Pinpoint the cell where the given text exists, returning its (x, y) midpoint coordinate. 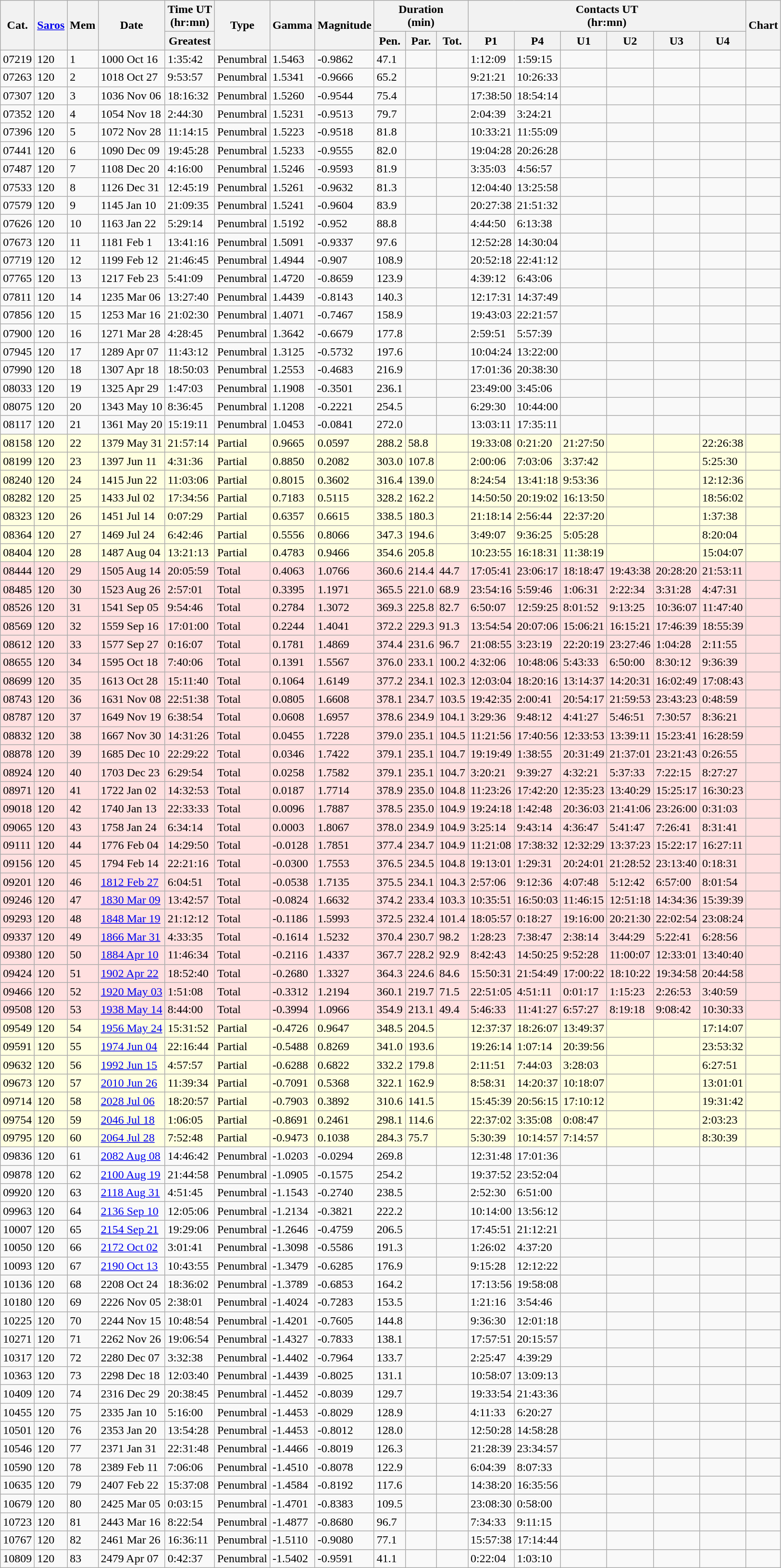
1.6149 (344, 681)
16:28:59 (723, 735)
6 (83, 150)
92.9 (452, 955)
18:56:02 (723, 498)
10723 (17, 1522)
81.3 (389, 187)
12:17:31 (491, 297)
17 (83, 352)
1217 Feb 23 (132, 279)
18:05:57 (491, 919)
14:46:42 (189, 1156)
6:57:27 (583, 1010)
11 (83, 242)
72 (83, 1357)
8:30:12 (676, 662)
0.8269 (344, 1046)
63 (83, 1193)
55 (83, 1046)
19:16:00 (583, 919)
-0.7833 (344, 1339)
17:34:56 (189, 498)
104.5 (452, 735)
07441 (17, 150)
8:44:00 (189, 1010)
1:29:31 (537, 864)
0.1064 (293, 681)
-1.3789 (293, 1284)
2280 Dec 07 (132, 1357)
1181 Feb 1 (132, 242)
07219 (17, 59)
81.9 (389, 169)
Greatest (189, 41)
272.0 (389, 425)
13:21:13 (189, 553)
08364 (17, 535)
4:32:06 (491, 662)
4:39:12 (491, 279)
-0.952 (344, 223)
176.9 (389, 1266)
15:04:07 (723, 553)
0.1781 (293, 644)
08655 (17, 662)
-1.4701 (293, 1504)
10:35:51 (491, 900)
140.3 (389, 297)
1.5341 (293, 77)
07487 (17, 169)
20:38:30 (537, 370)
13:37:23 (630, 845)
2010 Jun 26 (132, 1083)
10:23:55 (491, 553)
79.7 (389, 114)
8:01:54 (723, 882)
0.0258 (293, 772)
1631 Nov 08 (132, 699)
18:10:22 (630, 973)
0.0187 (293, 790)
0:16:07 (189, 644)
-0.3821 (344, 1211)
08485 (17, 589)
2:22:34 (630, 589)
8:30:39 (723, 1138)
09920 (17, 1193)
3:35:08 (537, 1120)
1:42:48 (537, 808)
4:44:50 (491, 223)
11:21:56 (491, 735)
12:33:01 (676, 955)
09156 (17, 864)
7:22:15 (676, 772)
76 (83, 1431)
Cat. (17, 25)
0.0805 (293, 699)
-0.8680 (344, 1522)
13:22:00 (537, 352)
71 (83, 1339)
158.9 (389, 315)
254.2 (389, 1175)
09714 (17, 1101)
20:56:15 (537, 1101)
8:58:31 (491, 1083)
09065 (17, 827)
1:06:31 (583, 589)
81.8 (389, 132)
1469 Jul 24 (132, 535)
5 (83, 132)
46 (83, 882)
9:13:25 (630, 608)
10455 (17, 1412)
103.3 (452, 900)
122.9 (389, 1467)
11:41:27 (537, 1010)
204.5 (421, 1028)
07765 (17, 279)
20:07:06 (537, 626)
1379 May 31 (132, 443)
07856 (17, 315)
10:48:54 (189, 1321)
-0.7605 (344, 1321)
0.2784 (293, 608)
13:14:37 (583, 681)
0:18:31 (723, 864)
-0.6853 (344, 1284)
09673 (17, 1083)
14:58:28 (537, 1431)
15 (83, 315)
9:54:46 (189, 608)
1685 Dec 10 (132, 754)
-1.4584 (293, 1485)
19:37:52 (491, 1175)
1541 Sep 05 (132, 608)
230.7 (421, 937)
5:41:47 (630, 827)
6:34:14 (189, 827)
11:46:34 (189, 955)
0.9647 (344, 1028)
18:54:14 (537, 96)
348.5 (389, 1028)
-0.7467 (344, 315)
10:58:07 (491, 1375)
09246 (17, 900)
11:23:26 (491, 790)
372.5 (389, 919)
09963 (17, 1211)
1:12:09 (491, 59)
23:53:32 (723, 1046)
0.6357 (293, 516)
18:26:07 (537, 1028)
-1.4439 (293, 1375)
12:35:23 (583, 790)
376.5 (389, 864)
7:14:57 (583, 1138)
1.3125 (293, 352)
0.0003 (293, 827)
9:43:14 (537, 827)
84.6 (452, 973)
07990 (17, 370)
6:28:56 (723, 937)
360.1 (389, 992)
7:40:06 (189, 662)
16:15:21 (630, 626)
3 (83, 96)
12:04:40 (491, 187)
-0.9593 (344, 169)
13:54:28 (189, 1431)
14:20:31 (630, 681)
2262 Nov 26 (132, 1339)
20:21:30 (630, 919)
53 (83, 1010)
378.5 (389, 808)
09591 (17, 1046)
58.8 (421, 443)
14:29:50 (189, 845)
-1.4466 (293, 1449)
19 (83, 388)
-1.2646 (293, 1229)
0.3602 (344, 479)
228.2 (421, 955)
1866 Mar 31 (132, 937)
10007 (17, 1229)
0.0096 (293, 808)
5:46:33 (491, 1010)
101.4 (452, 919)
7:06:06 (189, 1467)
36 (83, 699)
0:42:37 (189, 1558)
347.3 (389, 535)
1992 Jun 15 (132, 1065)
2479 Apr 07 (132, 1558)
5:25:30 (723, 461)
5:41:09 (189, 279)
40 (83, 772)
17:35:11 (537, 425)
378.1 (389, 699)
4:56:57 (537, 169)
22:33:33 (189, 808)
20:36:03 (583, 808)
07900 (17, 333)
1.3072 (344, 608)
98.2 (452, 937)
44 (83, 845)
-0.9473 (293, 1138)
0.1038 (344, 1138)
1000 Oct 16 (132, 59)
16:35:56 (537, 1485)
09111 (17, 845)
2:26:53 (676, 992)
-0.3312 (293, 992)
1:03:10 (537, 1558)
07533 (17, 187)
369.3 (389, 608)
43 (83, 827)
1.0966 (344, 1010)
8:01:52 (583, 608)
2:04:39 (491, 114)
1.5241 (293, 205)
179.8 (421, 1065)
2046 Jul 18 (132, 1120)
14:20:37 (537, 1083)
310.6 (389, 1101)
19:13:01 (491, 864)
22:29:22 (189, 754)
3:49:07 (491, 535)
12:12:36 (723, 479)
38 (83, 735)
-0.9604 (344, 205)
1.5091 (293, 242)
Chart (763, 25)
1.3327 (344, 973)
10:14:00 (491, 1211)
08444 (17, 571)
-0.5732 (344, 352)
341.0 (389, 1046)
1415 Jun 22 (132, 479)
1:47:03 (189, 388)
21:44:58 (189, 1175)
1794 Feb 14 (132, 864)
1343 May 10 (132, 406)
1902 Apr 22 (132, 973)
11:47:40 (723, 608)
44.7 (452, 571)
1235 Mar 06 (132, 297)
0:18:27 (537, 919)
21:37:01 (630, 754)
5:29:14 (189, 223)
234.5 (421, 864)
11:03:06 (189, 479)
1956 May 24 (132, 1028)
19:33:54 (491, 1394)
1884 Apr 10 (132, 955)
21:02:30 (189, 315)
104.3 (452, 882)
1.4944 (293, 260)
4:41:27 (583, 717)
16:50:03 (537, 900)
07945 (17, 352)
Pen. (389, 41)
23:06:17 (537, 571)
2208 Oct 24 (132, 1284)
49 (83, 937)
1.4071 (293, 315)
17:57:51 (491, 1339)
1361 May 20 (132, 425)
08699 (17, 681)
9:21:21 (491, 77)
12:12:22 (537, 1266)
09632 (17, 1065)
4:51:45 (189, 1193)
10767 (17, 1540)
11:14:15 (189, 132)
41.1 (389, 1558)
-0.8019 (344, 1449)
08240 (17, 479)
10:48:06 (537, 662)
14:37:49 (537, 297)
254.5 (389, 406)
9:36:30 (491, 1321)
08787 (17, 717)
12:03:04 (491, 681)
23:08:30 (491, 1504)
360.6 (389, 571)
5:05:28 (583, 535)
-0.0841 (344, 425)
50 (83, 955)
9:12:36 (537, 882)
35 (83, 681)
0.2244 (293, 626)
224.6 (421, 973)
4:37:20 (537, 1248)
-0.8078 (344, 1467)
8 (83, 187)
2226 Nov 05 (132, 1302)
31 (83, 608)
1.7714 (344, 790)
5:12:42 (630, 882)
0:22:04 (491, 1558)
144.8 (389, 1321)
-0.3501 (344, 388)
18:16:32 (189, 96)
9:39:27 (537, 772)
10:36:07 (676, 608)
13:54:54 (491, 626)
10546 (17, 1449)
1.5192 (293, 223)
13:40:29 (630, 790)
09380 (17, 955)
23:21:43 (676, 754)
1.4337 (344, 955)
2:11:55 (723, 644)
23:54:16 (491, 589)
128.9 (389, 1412)
09549 (17, 1028)
10679 (17, 1504)
11:46:15 (583, 900)
2:57:01 (189, 589)
13:56:12 (537, 1211)
8:07:33 (537, 1467)
17:46:39 (676, 626)
15:31:52 (189, 1028)
0.0597 (344, 443)
214.4 (421, 571)
2:59:51 (491, 333)
19:43:38 (630, 571)
19:04:28 (491, 150)
298.1 (389, 1120)
34 (83, 662)
3:20:21 (491, 772)
45 (83, 864)
364.3 (389, 973)
288.2 (389, 443)
21:12:21 (537, 1229)
10180 (17, 1302)
107.8 (421, 461)
379.0 (389, 735)
-0.9337 (344, 242)
2316 Dec 29 (132, 1394)
6:27:51 (723, 1065)
9:36:25 (537, 535)
10050 (17, 1248)
0.6822 (344, 1065)
Saros (51, 25)
1776 Feb 04 (132, 845)
1595 Oct 18 (132, 662)
25 (83, 498)
08612 (17, 644)
22:51:38 (189, 699)
3:45:06 (537, 388)
10:18:07 (583, 1083)
1.7887 (344, 808)
22:02:54 (676, 919)
104.1 (452, 717)
221.0 (421, 589)
5:43:33 (583, 662)
10225 (17, 1321)
20:38:45 (189, 1394)
-1.2134 (293, 1211)
21:59:53 (630, 699)
16:18:31 (537, 553)
372.2 (389, 626)
1433 Jul 02 (132, 498)
-1.4452 (293, 1394)
17:42:20 (537, 790)
08569 (17, 626)
23:13:40 (676, 864)
20:15:57 (537, 1339)
07396 (17, 132)
-0.8691 (293, 1120)
1307 Apr 18 (132, 370)
22:37:02 (491, 1120)
4:57:57 (189, 1065)
09836 (17, 1156)
100.2 (452, 662)
2 (83, 77)
18:36:02 (189, 1284)
378.0 (389, 827)
1:21:16 (491, 1302)
1559 Sep 16 (132, 626)
08878 (17, 754)
-0.7283 (344, 1302)
39 (83, 754)
21:51:32 (537, 205)
1.2553 (293, 370)
-1.4402 (293, 1357)
-1.4327 (293, 1339)
1289 Apr 07 (132, 352)
9:15:28 (491, 1266)
0:07:29 (189, 516)
367.7 (389, 955)
20:19:02 (537, 498)
3:29:36 (491, 717)
2:57:06 (491, 882)
225.8 (421, 608)
0:26:55 (723, 754)
205.8 (421, 553)
13:39:11 (630, 735)
22:31:48 (189, 1449)
51 (83, 973)
1523 Aug 26 (132, 589)
1.6608 (344, 699)
28 (83, 553)
12:33:53 (583, 735)
-0.4726 (293, 1028)
82.7 (452, 608)
10317 (17, 1357)
10363 (17, 1375)
15:57:38 (491, 1540)
09293 (17, 919)
07263 (17, 77)
8:24:54 (491, 479)
8:19:18 (630, 1010)
1:06:05 (189, 1120)
9:52:28 (583, 955)
1:38:55 (537, 754)
322.1 (389, 1083)
47.1 (389, 59)
07719 (17, 260)
1667 Nov 30 (132, 735)
1577 Sep 27 (132, 644)
0.5556 (293, 535)
08743 (17, 699)
-0.8383 (344, 1504)
3:24:21 (537, 114)
-0.1575 (344, 1175)
378.9 (389, 790)
0.2461 (344, 1120)
07307 (17, 96)
1.5233 (293, 150)
177.8 (389, 333)
-0.8143 (344, 297)
13:49:37 (583, 1028)
21:18:14 (491, 516)
16:02:49 (676, 681)
-0.0824 (293, 900)
2:00:41 (537, 699)
-1.4024 (293, 1302)
1090 Dec 09 (132, 150)
10:44:00 (537, 406)
5:22:41 (676, 937)
0.0608 (293, 717)
-1.5110 (293, 1540)
82 (83, 1540)
15:06:21 (583, 626)
33 (83, 644)
2:44:30 (189, 114)
6:29:30 (491, 406)
1:15:23 (630, 992)
0.0346 (293, 754)
09508 (17, 1010)
3:25:14 (491, 827)
-0.9591 (344, 1558)
1.7851 (344, 845)
0:58:00 (537, 1504)
83.9 (389, 205)
19:24:18 (491, 808)
374.2 (389, 900)
22:21:16 (189, 864)
82.0 (389, 150)
0.8015 (293, 479)
21:53:11 (723, 571)
6:50:00 (630, 662)
0.8066 (344, 535)
08282 (17, 498)
-0.3994 (293, 1010)
19:29:06 (189, 1229)
75 (83, 1412)
13:01:01 (723, 1083)
19:58:08 (537, 1284)
68 (83, 1284)
2118 Aug 31 (132, 1193)
U2 (630, 41)
73 (83, 1375)
0.4783 (293, 553)
8:36:45 (189, 406)
9:53:36 (583, 479)
U4 (723, 41)
1.4041 (344, 626)
Date (132, 25)
-0.8025 (344, 1375)
-0.5586 (344, 1248)
-0.7964 (344, 1357)
108.9 (389, 260)
193.6 (421, 1046)
2:03:23 (723, 1120)
123.9 (389, 279)
19:06:54 (189, 1339)
2335 Jan 10 (132, 1412)
2154 Sep 21 (132, 1229)
22:16:44 (189, 1046)
10409 (17, 1394)
1325 Apr 29 (132, 388)
-0.2680 (293, 973)
102.3 (452, 681)
08404 (17, 553)
Magnitude (344, 25)
54 (83, 1028)
194.6 (421, 535)
1018 Oct 27 (132, 77)
269.8 (389, 1156)
162.2 (421, 498)
15:19:11 (189, 425)
316.4 (389, 479)
14:32:53 (189, 790)
3:44:29 (630, 937)
3:01:41 (189, 1248)
P1 (491, 41)
13:41:16 (189, 242)
213.1 (421, 1010)
21:12:12 (189, 919)
18:20:57 (189, 1101)
7:26:41 (676, 827)
4 (83, 114)
8:20:04 (723, 535)
233.1 (421, 662)
75.7 (421, 1138)
23:27:46 (630, 644)
1920 May 03 (132, 992)
22:26:38 (723, 443)
5:46:51 (630, 717)
180.3 (421, 516)
77 (83, 1449)
-1.5402 (293, 1558)
5:30:39 (491, 1138)
2190 Oct 13 (132, 1266)
20:54:17 (583, 699)
16:30:23 (723, 790)
11:39:34 (189, 1083)
27 (83, 535)
47 (83, 900)
-0.6679 (344, 333)
14:50:25 (537, 955)
20:27:38 (491, 205)
74 (83, 1394)
-0.9632 (344, 187)
-0.907 (344, 260)
1:37:38 (723, 516)
17:08:43 (723, 681)
4:28:45 (189, 333)
1126 Dec 31 (132, 187)
1163 Jan 22 (132, 223)
21:28:52 (630, 864)
1649 Nov 19 (132, 717)
3:23:19 (537, 644)
1.7135 (344, 882)
1.1208 (293, 406)
19:43:03 (491, 315)
-0.5488 (293, 1046)
12:32:29 (583, 845)
23:52:04 (537, 1175)
7:34:33 (491, 1522)
0.6615 (344, 516)
12:59:25 (537, 608)
18:18:47 (583, 571)
164.2 (389, 1284)
1830 Mar 09 (132, 900)
20 (83, 406)
19:26:14 (491, 1046)
81 (83, 1522)
-0.9518 (344, 132)
2:38:01 (189, 1302)
13:27:40 (189, 297)
-0.8029 (344, 1412)
Type (242, 25)
7:44:03 (537, 1065)
67 (83, 1266)
1:59:15 (537, 59)
3:31:28 (676, 589)
0:03:15 (189, 1504)
238.5 (389, 1193)
10:26:33 (537, 77)
1.7422 (344, 754)
08323 (17, 516)
1.5246 (293, 169)
19:45:28 (189, 150)
1036 Nov 06 (132, 96)
1451 Jul 14 (132, 516)
Time UT(hr:mn) (189, 16)
6:51:00 (537, 1193)
10590 (17, 1467)
2389 Feb 11 (132, 1467)
U3 (676, 41)
20:31:49 (583, 754)
20:24:01 (583, 864)
12:45:19 (189, 187)
21:41:06 (630, 808)
20:39:56 (583, 1046)
59 (83, 1120)
10501 (17, 1431)
52 (83, 992)
10:04:24 (491, 352)
2461 Mar 26 (132, 1540)
61 (83, 1156)
18:20:16 (537, 681)
6:42:46 (189, 535)
0.3892 (344, 1101)
1108 Dec 20 (132, 169)
0.4063 (293, 571)
2425 Mar 05 (132, 1504)
12 (83, 260)
56 (83, 1065)
1.2194 (344, 992)
11:55:09 (537, 132)
Duration(min) (421, 16)
08158 (17, 443)
8:42:43 (491, 955)
3:35:03 (491, 169)
49.4 (452, 1010)
26 (83, 516)
10271 (17, 1339)
13:25:58 (537, 187)
231.6 (421, 644)
-1.4201 (293, 1321)
-1.3098 (293, 1248)
3:54:46 (537, 1302)
15:23:41 (676, 735)
0:31:03 (723, 808)
1072 Nov 28 (132, 132)
-0.1614 (293, 937)
-0.0300 (293, 864)
2:25:47 (491, 1357)
3:32:38 (189, 1357)
5:37:33 (630, 772)
07673 (17, 242)
1.4869 (344, 644)
-1.4877 (293, 1522)
19:33:08 (491, 443)
Gamma (293, 25)
7:03:06 (537, 461)
19:31:42 (723, 1101)
332.2 (389, 1065)
-0.0128 (293, 845)
17:14:44 (537, 1540)
-0.7903 (293, 1101)
-0.9513 (344, 114)
21 (83, 425)
7:52:48 (189, 1138)
-0.0294 (344, 1156)
22:51:05 (491, 992)
-1.0905 (293, 1175)
0:08:47 (583, 1120)
U1 (583, 41)
12:50:28 (491, 1431)
13 (83, 279)
376.0 (389, 662)
17:45:51 (491, 1229)
2353 Jan 20 (132, 1431)
10:33:21 (491, 132)
09754 (17, 1120)
4:33:35 (189, 937)
16:13:50 (583, 498)
-0.2116 (293, 955)
07811 (17, 297)
23:26:00 (676, 808)
5:57:39 (537, 333)
222.2 (389, 1211)
71.5 (452, 992)
15:25:17 (676, 790)
128.0 (389, 1431)
65.2 (389, 77)
79 (83, 1485)
-0.9555 (344, 150)
133.7 (389, 1357)
12:31:48 (491, 1156)
68.9 (452, 589)
377.2 (389, 681)
1145 Jan 10 (132, 205)
09878 (17, 1175)
0.2082 (344, 461)
23:08:24 (723, 919)
114.6 (421, 1120)
1505 Aug 14 (132, 571)
24 (83, 479)
19:19:49 (491, 754)
0.5368 (344, 1083)
1.4439 (293, 297)
11:38:19 (583, 553)
1:35:42 (189, 59)
17:38:32 (537, 845)
1.5231 (293, 114)
09795 (17, 1138)
5:59:46 (537, 589)
Mem (83, 25)
1.5261 (293, 187)
22:21:57 (537, 315)
13:03:11 (491, 425)
1:04:28 (676, 644)
2443 Mar 16 (132, 1522)
12:37:37 (491, 1028)
1:26:02 (491, 1248)
2082 Aug 08 (132, 1156)
11:21:08 (491, 845)
0.0455 (293, 735)
09018 (17, 808)
-0.8012 (344, 1431)
70 (83, 1321)
1.5260 (293, 96)
138.1 (389, 1339)
2:11:51 (491, 1065)
09201 (17, 882)
-1.4510 (293, 1467)
1.6957 (344, 717)
17:13:56 (491, 1284)
08832 (17, 735)
-0.4759 (344, 1229)
6:04:39 (491, 1467)
58 (83, 1101)
1.1908 (293, 388)
1938 May 14 (132, 1010)
22 (83, 443)
21:57:14 (189, 443)
17:38:50 (491, 96)
21:08:55 (491, 644)
-1.0203 (293, 1156)
07352 (17, 114)
1:28:23 (491, 937)
78 (83, 1467)
6:43:06 (537, 279)
20:05:59 (189, 571)
18:52:40 (189, 973)
1.0766 (344, 571)
1.3642 (293, 333)
23:34:57 (537, 1449)
-0.9862 (344, 59)
13:40:40 (723, 955)
-0.6285 (344, 1266)
1 (83, 59)
1812 Feb 27 (132, 882)
-0.2221 (344, 406)
16:36:11 (189, 1540)
4:11:33 (491, 1412)
1974 Jun 04 (132, 1046)
07579 (17, 205)
1613 Oct 28 (132, 681)
354.9 (389, 1010)
20:52:18 (491, 260)
17:00:22 (583, 973)
1.7553 (344, 864)
65 (83, 1229)
1.5567 (344, 662)
23 (83, 461)
2136 Sep 10 (132, 1211)
1199 Feb 12 (132, 260)
80 (83, 1504)
-0.6288 (293, 1065)
8:22:54 (189, 1522)
1.4720 (293, 279)
11:00:07 (630, 955)
69 (83, 1302)
6:20:27 (537, 1412)
1:07:14 (537, 1046)
4:07:48 (583, 882)
48 (83, 919)
08117 (17, 425)
0.9665 (293, 443)
14:31:26 (189, 735)
15:39:39 (723, 900)
19:34:58 (676, 973)
17:14:07 (723, 1028)
08075 (17, 406)
1487 Aug 04 (132, 553)
10136 (17, 1284)
12:05:06 (189, 1211)
1.8067 (344, 827)
0.9466 (344, 553)
0.8850 (293, 461)
9:53:57 (189, 77)
6:04:51 (189, 882)
83 (83, 1558)
129.7 (389, 1394)
08526 (17, 608)
21:43:36 (537, 1394)
21:46:45 (189, 260)
0.3395 (293, 589)
75.4 (389, 96)
6:50:07 (491, 608)
-1.1543 (293, 1193)
4:31:36 (189, 461)
365.5 (389, 589)
1758 Jan 24 (132, 827)
0.7183 (293, 498)
09466 (17, 992)
377.4 (389, 845)
1722 Jan 02 (132, 790)
1.5232 (344, 937)
4:39:29 (537, 1357)
8:36:21 (723, 717)
3:37:42 (583, 461)
42 (83, 808)
P4 (537, 41)
66 (83, 1248)
284.3 (389, 1138)
1397 Jun 11 (132, 461)
3:40:59 (723, 992)
1.5463 (293, 59)
57 (83, 1083)
Contacts UT(hr:mn) (607, 16)
4:47:31 (723, 589)
23:49:00 (491, 388)
22:37:20 (583, 516)
1253 Mar 16 (132, 315)
15:22:17 (676, 845)
139.0 (421, 479)
64 (83, 1211)
07626 (17, 223)
6:29:54 (189, 772)
10 (83, 223)
3:28:03 (583, 1065)
22:20:19 (583, 644)
41 (83, 790)
2407 Feb 22 (132, 1485)
4:16:00 (189, 169)
15:37:08 (189, 1485)
12:01:18 (537, 1321)
10093 (17, 1266)
18 (83, 370)
9:11:15 (537, 1522)
-0.9544 (344, 96)
1054 Nov 18 (132, 114)
14:38:20 (491, 1485)
1740 Jan 13 (132, 808)
10:30:33 (723, 1010)
15:11:40 (189, 681)
0:48:59 (723, 699)
191.3 (389, 1248)
-0.7091 (293, 1083)
126.3 (389, 1449)
14:34:36 (676, 900)
0.1391 (293, 662)
37 (83, 717)
7:38:47 (537, 937)
-0.8659 (344, 279)
08924 (17, 772)
233.4 (421, 900)
7:30:57 (676, 717)
229.3 (421, 626)
29 (83, 571)
-0.9666 (344, 77)
1.1971 (344, 589)
232.4 (421, 919)
6:13:38 (537, 223)
16 (83, 333)
32 (83, 626)
117.6 (389, 1485)
08199 (17, 461)
14 (83, 297)
1:51:08 (189, 992)
-0.4683 (344, 370)
2:52:30 (491, 1193)
15:45:39 (491, 1101)
6:38:54 (189, 717)
91.3 (452, 626)
12:03:40 (189, 1375)
11:43:12 (189, 352)
20:44:58 (723, 973)
20:28:20 (676, 571)
378.6 (389, 717)
22:41:12 (537, 260)
14:50:50 (491, 498)
1.7582 (344, 772)
21:54:49 (537, 973)
1703 Dec 23 (132, 772)
162.9 (421, 1083)
338.5 (389, 516)
17:10:12 (583, 1101)
Par. (421, 41)
-0.2740 (344, 1193)
8:31:41 (723, 827)
4:32:21 (583, 772)
10:43:55 (189, 1266)
-1.3479 (293, 1266)
131.1 (389, 1375)
60 (83, 1138)
17:01:00 (189, 626)
12:52:28 (491, 242)
4:36:47 (583, 827)
1.0453 (293, 425)
77.1 (389, 1540)
7 (83, 169)
236.1 (389, 388)
303.0 (389, 461)
18:55:39 (723, 626)
2:00:06 (491, 461)
-0.1186 (293, 919)
21:28:39 (491, 1449)
9:36:39 (723, 662)
0.5115 (344, 498)
2:38:14 (583, 937)
9 (83, 205)
10809 (17, 1558)
0:21:20 (537, 443)
62 (83, 1175)
21:27:50 (583, 443)
09424 (17, 973)
30 (83, 589)
2028 Jul 06 (132, 1101)
15:50:31 (491, 973)
14:30:04 (537, 242)
2:56:44 (537, 516)
1271 Mar 28 (132, 333)
17:05:41 (491, 571)
1.5223 (293, 132)
97.6 (389, 242)
5:16:00 (189, 1412)
88.8 (389, 223)
-0.8039 (344, 1394)
1.7228 (344, 735)
13:09:13 (537, 1375)
9:08:42 (676, 1010)
1848 Mar 19 (132, 919)
103.5 (452, 699)
219.7 (421, 992)
2100 Aug 19 (132, 1175)
8:27:27 (723, 772)
328.2 (389, 498)
197.6 (389, 352)
12:51:18 (630, 900)
1.6632 (344, 900)
08971 (17, 790)
370.4 (389, 937)
09337 (17, 937)
-0.0538 (293, 882)
375.5 (389, 882)
-0.9080 (344, 1540)
2244 Nov 15 (132, 1321)
13:41:18 (537, 479)
21:09:35 (189, 205)
354.6 (389, 553)
20:26:28 (537, 150)
2371 Jan 31 (132, 1449)
2298 Dec 18 (132, 1375)
109.5 (389, 1504)
10635 (17, 1485)
-0.8192 (344, 1485)
206.5 (389, 1229)
1.5993 (344, 919)
08033 (17, 388)
2064 Jul 28 (132, 1138)
16:27:11 (723, 845)
2172 Oct 02 (132, 1248)
19:42:35 (491, 699)
17:40:56 (537, 735)
6:57:00 (676, 882)
153.5 (389, 1302)
0:01:17 (583, 992)
13:42:57 (189, 900)
23:43:23 (676, 699)
Tot. (452, 41)
9:48:12 (537, 717)
4:51:11 (537, 992)
216.9 (389, 370)
374.4 (389, 644)
141.5 (421, 1101)
18:50:03 (189, 370)
10:14:57 (537, 1138)
